Pinpoint the cell where the given text exists, returning its (X, Y) midpoint coordinate. 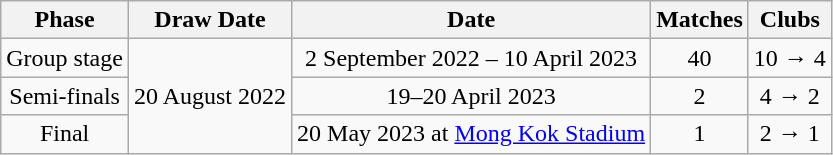
Date (472, 20)
20 August 2022 (210, 96)
19–20 April 2023 (472, 96)
10 → 4 (790, 58)
2 September 2022 – 10 April 2023 (472, 58)
Phase (65, 20)
20 May 2023 at Mong Kok Stadium (472, 134)
Matches (700, 20)
Semi-finals (65, 96)
40 (700, 58)
Draw Date (210, 20)
2 → 1 (790, 134)
Clubs (790, 20)
2 (700, 96)
4 → 2 (790, 96)
1 (700, 134)
Final (65, 134)
Group stage (65, 58)
